Find where the given text appears and provide that cell's center as (x, y) coordinate. 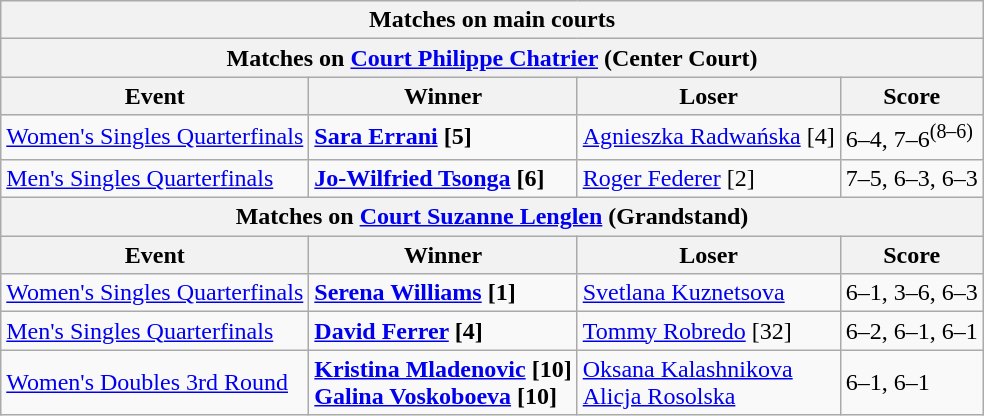
Sara Errani [5] (443, 138)
Oksana Kalashnikova Alicja Rosolska (708, 382)
6–2, 6–1, 6–1 (912, 331)
David Ferrer [4] (443, 331)
Women's Doubles 3rd Round (155, 382)
6–1, 6–1 (912, 382)
Serena Williams [1] (443, 293)
Matches on main courts (492, 20)
Jo-Wilfried Tsonga [6] (443, 178)
Roger Federer [2] (708, 178)
Matches on Court Philippe Chatrier (Center Court) (492, 58)
6–4, 7–6(8–6) (912, 138)
Svetlana Kuznetsova (708, 293)
Tommy Robredo [32] (708, 331)
Matches on Court Suzanne Lenglen (Grandstand) (492, 217)
Kristina Mladenovic [10] Galina Voskoboeva [10] (443, 382)
Agnieszka Radwańska [4] (708, 138)
6–1, 3–6, 6–3 (912, 293)
7–5, 6–3, 6–3 (912, 178)
